Determine the (x, y) coordinate at the center of the cell enclosing the given text.  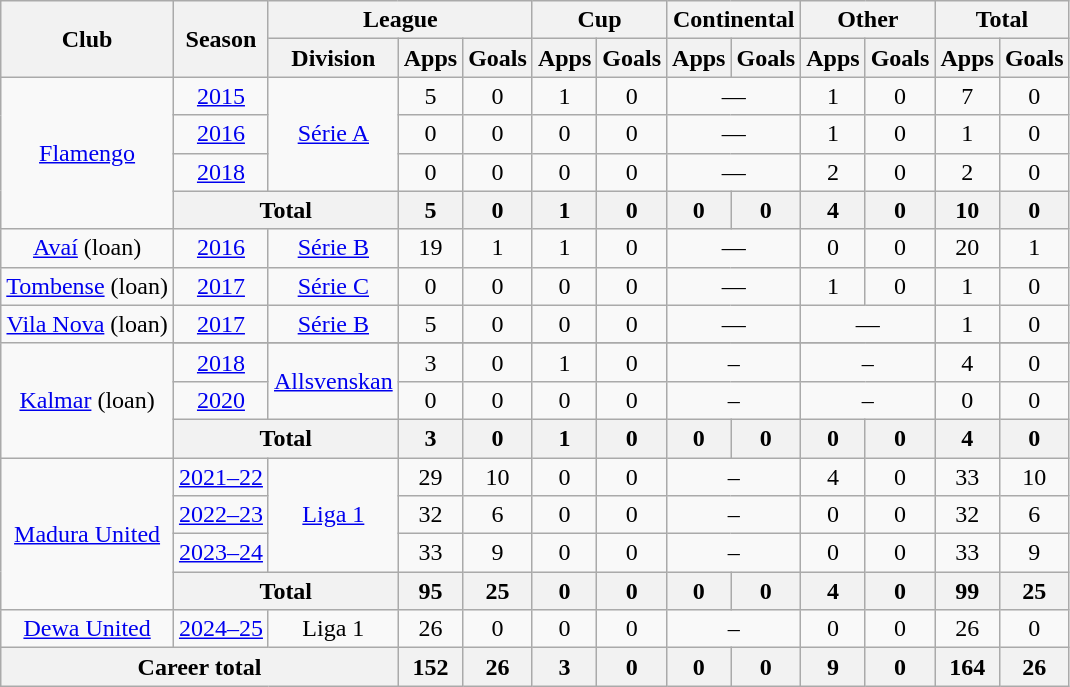
2024–25 (220, 629)
95 (430, 591)
Flamengo (88, 153)
Cup (599, 20)
19 (430, 248)
Club (88, 39)
2023–24 (220, 553)
2021–22 (220, 477)
Allsvenskan (333, 381)
Série A (333, 134)
2020 (220, 400)
Dewa United (88, 629)
Madura United (88, 534)
152 (430, 667)
Avaí (loan) (88, 248)
Série C (333, 286)
164 (967, 667)
Vila Nova (loan) (88, 324)
20 (967, 248)
Season (220, 39)
Other (868, 20)
7 (967, 96)
99 (967, 591)
League (400, 20)
Tombense (loan) (88, 286)
Kalmar (loan) (88, 400)
29 (430, 477)
2015 (220, 96)
Division (333, 58)
Continental (734, 20)
2022–23 (220, 515)
Career total (200, 667)
